Extract the (X, Y) coordinate from the center of the cell holding the provided text.  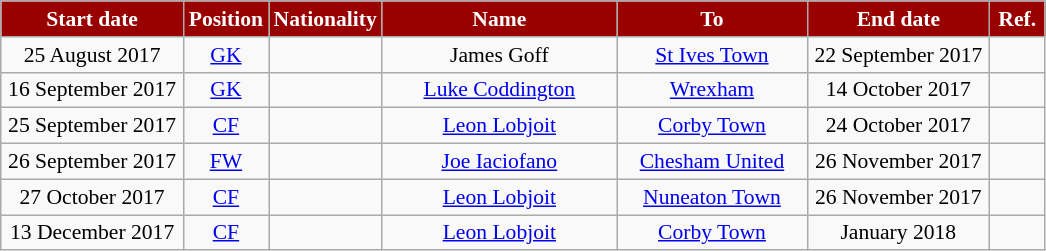
Chesham United (712, 162)
Position (226, 19)
26 September 2017 (92, 162)
FW (226, 162)
16 September 2017 (92, 90)
Luke Coddington (500, 90)
Nuneaton Town (712, 197)
22 September 2017 (898, 55)
13 December 2017 (92, 233)
24 October 2017 (898, 126)
Joe Iaciofano (500, 162)
25 August 2017 (92, 55)
25 September 2017 (92, 126)
Ref. (1018, 19)
Name (500, 19)
End date (898, 19)
14 October 2017 (898, 90)
Wrexham (712, 90)
27 October 2017 (92, 197)
Start date (92, 19)
Nationality (324, 19)
January 2018 (898, 233)
James Goff (500, 55)
To (712, 19)
St Ives Town (712, 55)
